Scan for the cell matching the given text and deliver its (X, Y) coordinate at center. 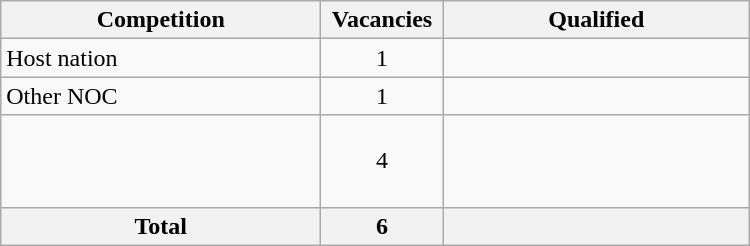
Vacancies (382, 20)
Competition (161, 20)
6 (382, 226)
Other NOC (161, 96)
Total (161, 226)
Qualified (596, 20)
4 (382, 161)
Host nation (161, 58)
